Extract the [x, y] coordinate from the center of the cell holding the provided text.  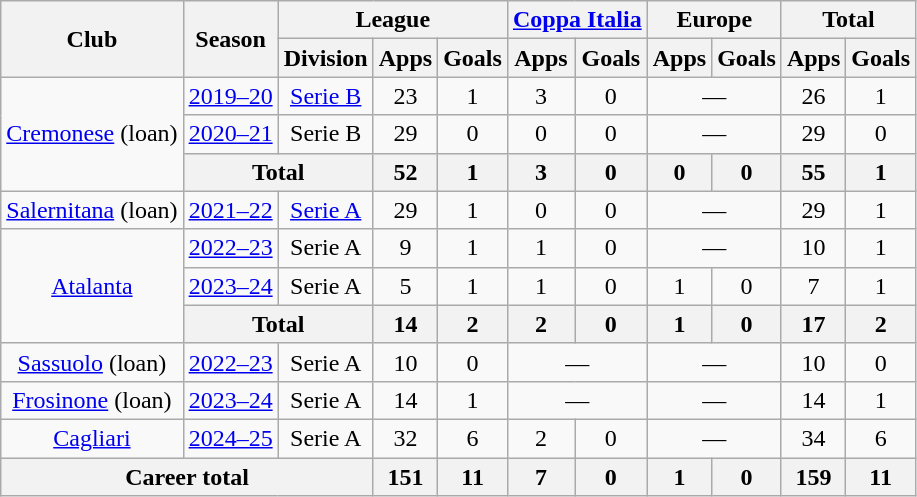
32 [405, 438]
Cagliari [92, 438]
Club [92, 39]
159 [813, 477]
34 [813, 438]
Atalanta [92, 286]
Coppa Italia [577, 20]
Salernitana (loan) [92, 210]
5 [405, 286]
Division [326, 58]
23 [405, 96]
Frosinone (loan) [92, 400]
League [392, 20]
Season [230, 39]
Sassuolo (loan) [92, 362]
Cremonese (loan) [92, 134]
9 [405, 248]
2019–20 [230, 96]
55 [813, 172]
151 [405, 477]
Europe [714, 20]
Career total [187, 477]
2021–22 [230, 210]
2024–25 [230, 438]
26 [813, 96]
17 [813, 324]
2020–21 [230, 134]
52 [405, 172]
